Output the (X, Y) coordinate of the center of the cell containing the given text.  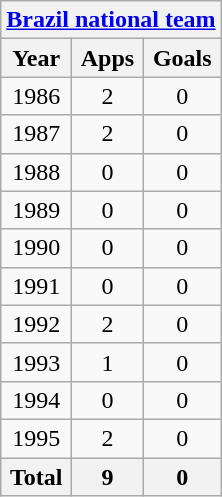
Year (36, 58)
1 (108, 362)
Total (36, 477)
Goals (182, 58)
1992 (36, 324)
1988 (36, 172)
1993 (36, 362)
1995 (36, 438)
1989 (36, 210)
Brazil national team (111, 20)
9 (108, 477)
Apps (108, 58)
1987 (36, 134)
1990 (36, 248)
1986 (36, 96)
1994 (36, 400)
1991 (36, 286)
